From the cell containing the given text, extract its center point as [x, y] coordinate. 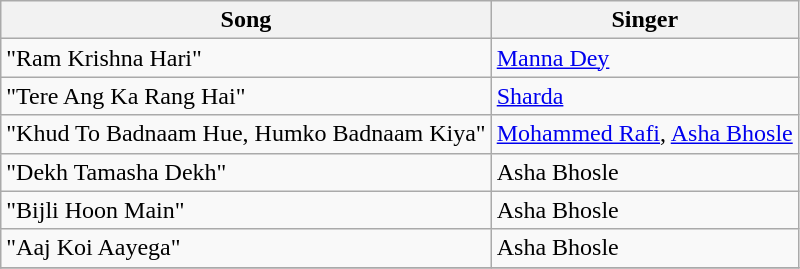
Singer [644, 20]
"Khud To Badnaam Hue, Humko Badnaam Kiya" [246, 134]
"Ram Krishna Hari" [246, 58]
Mohammed Rafi, Asha Bhosle [644, 134]
"Tere Ang Ka Rang Hai" [246, 96]
Sharda [644, 96]
"Bijli Hoon Main" [246, 210]
"Aaj Koi Aayega" [246, 248]
Song [246, 20]
"Dekh Tamasha Dekh" [246, 172]
Manna Dey [644, 58]
